Return the [X, Y] coordinate for the center point of the cell that contains the specified text.  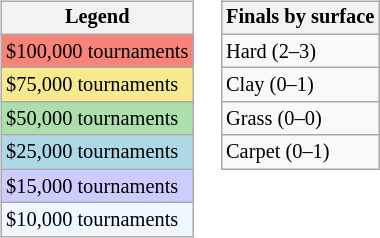
Legend [97, 18]
$25,000 tournaments [97, 152]
$10,000 tournaments [97, 220]
Clay (0–1) [300, 85]
Carpet (0–1) [300, 152]
$15,000 tournaments [97, 186]
$75,000 tournaments [97, 85]
Grass (0–0) [300, 119]
$50,000 tournaments [97, 119]
$100,000 tournaments [97, 51]
Hard (2–3) [300, 51]
Finals by surface [300, 18]
